Locate the cell with the specified text and output its [X, Y] center coordinate. 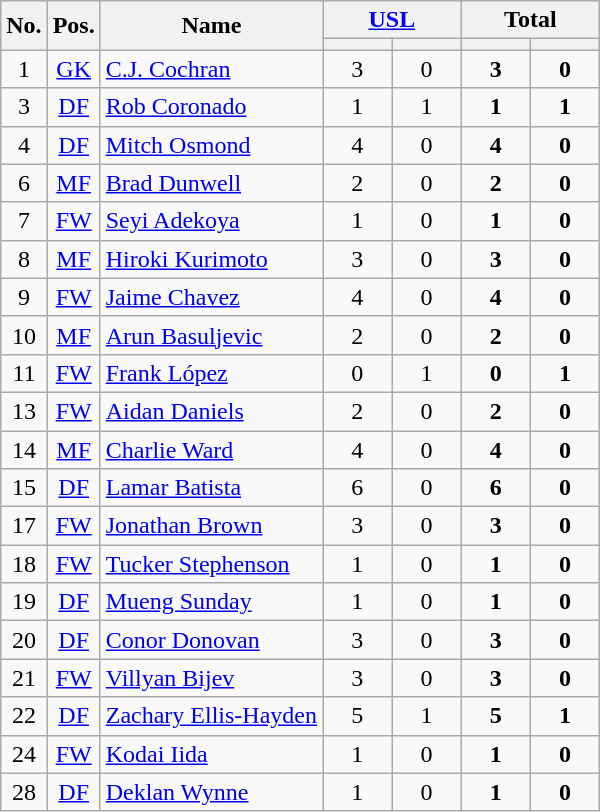
Kodai Iida [211, 754]
Total [530, 20]
Name [211, 26]
24 [24, 754]
Frank López [211, 373]
Pos. [74, 26]
Tucker Stephenson [211, 564]
C.J. Cochran [211, 69]
17 [24, 526]
7 [24, 221]
Seyi Adekoya [211, 221]
GK [74, 69]
Aidan Daniels [211, 411]
9 [24, 297]
Mitch Osmond [211, 145]
USL [392, 20]
10 [24, 335]
21 [24, 678]
Arun Basuljevic [211, 335]
8 [24, 259]
Brad Dunwell [211, 183]
28 [24, 792]
19 [24, 602]
Lamar Batista [211, 488]
18 [24, 564]
Charlie Ward [211, 449]
Jaime Chavez [211, 297]
Mueng Sunday [211, 602]
No. [24, 26]
20 [24, 640]
Zachary Ellis-Hayden [211, 716]
Rob Coronado [211, 107]
11 [24, 373]
13 [24, 411]
Conor Donovan [211, 640]
Deklan Wynne [211, 792]
Hiroki Kurimoto [211, 259]
14 [24, 449]
15 [24, 488]
Villyan Bijev [211, 678]
22 [24, 716]
Jonathan Brown [211, 526]
